Locate the cell with the specified text and output its (x, y) center coordinate. 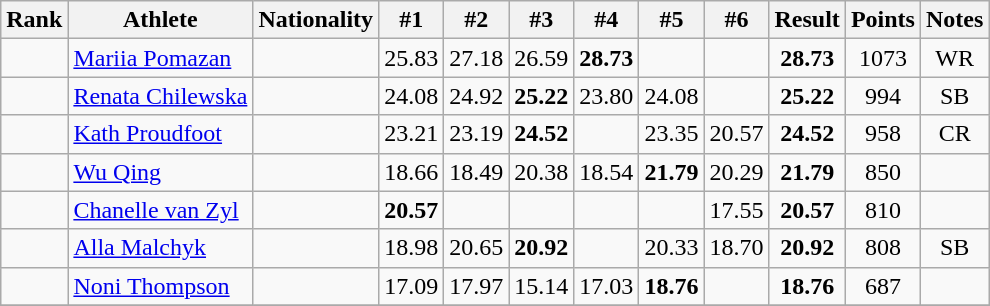
23.80 (606, 96)
25.83 (412, 58)
18.49 (476, 172)
Points (882, 20)
17.97 (476, 286)
18.98 (412, 248)
#5 (672, 20)
20.38 (542, 172)
#2 (476, 20)
15.14 (542, 286)
18.66 (412, 172)
Wu Qing (160, 172)
Noni Thompson (160, 286)
Notes (954, 20)
Chanelle van Zyl (160, 210)
808 (882, 248)
687 (882, 286)
#1 (412, 20)
18.70 (736, 248)
Rank (34, 20)
17.55 (736, 210)
20.33 (672, 248)
17.03 (606, 286)
23.19 (476, 134)
WR (954, 58)
20.65 (476, 248)
Kath Proudfoot (160, 134)
810 (882, 210)
1073 (882, 58)
Athlete (160, 20)
24.92 (476, 96)
Alla Malchyk (160, 248)
Result (807, 20)
Nationality (316, 20)
850 (882, 172)
CR (954, 134)
Renata Chilewska (160, 96)
17.09 (412, 286)
958 (882, 134)
23.21 (412, 134)
26.59 (542, 58)
994 (882, 96)
Mariia Pomazan (160, 58)
23.35 (672, 134)
20.29 (736, 172)
18.54 (606, 172)
#4 (606, 20)
#6 (736, 20)
#3 (542, 20)
27.18 (476, 58)
